Scan for the cell matching the given text and deliver its (x, y) coordinate at center. 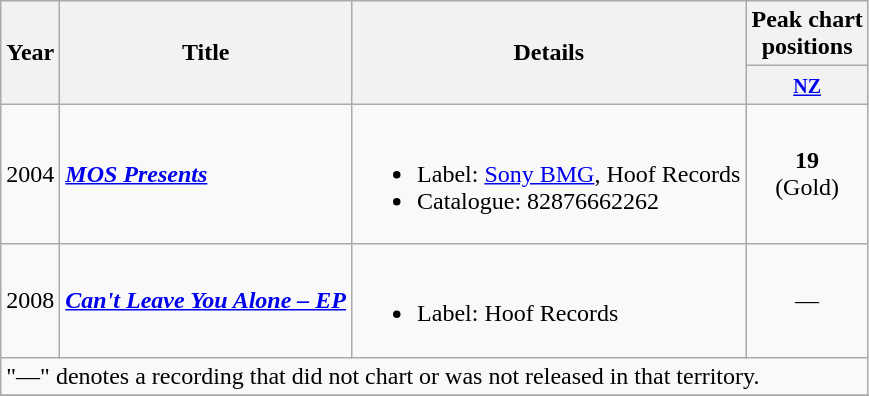
Year (30, 52)
2004 (30, 174)
NZ (807, 85)
Peak chartpositions (807, 34)
19(Gold) (807, 174)
Label: Hoof Records (549, 300)
Can't Leave You Alone – EP (206, 300)
2008 (30, 300)
"—" denotes a recording that did not chart or was not released in that territory. (435, 376)
— (807, 300)
MOS Presents (206, 174)
Details (549, 52)
Title (206, 52)
Label: Sony BMG, Hoof RecordsCatalogue: 82876662262 (549, 174)
